Find where the given text appears and provide that cell's center as (X, Y) coordinate. 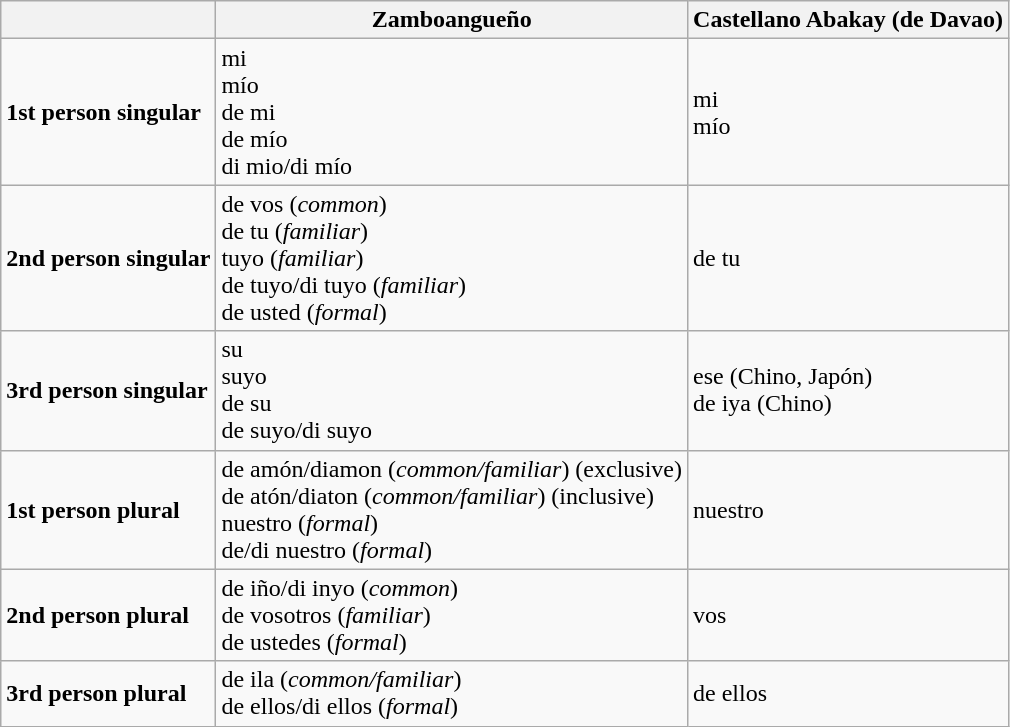
2nd person singular (108, 258)
3rd person singular (108, 390)
ese (Chino, Japón)de iya (Chino) (848, 390)
Zamboangueño (452, 20)
1st person singular (108, 112)
de iño/di inyo (common)de vosotros (familiar)de ustedes (formal) (452, 615)
mimíode mide míodi mio/di mío (452, 112)
susuyode sude suyo/di suyo (452, 390)
Castellano Abakay (de Davao) (848, 20)
de ila (common/familiar)de ellos/di ellos (formal) (452, 694)
1st person plural (108, 510)
2nd person plural (108, 615)
de ellos (848, 694)
de tu (848, 258)
mimío (848, 112)
de amón/diamon (common/familiar) (exclusive)de atón/diaton (common/familiar) (inclusive)nuestro (formal)de/di nuestro (formal) (452, 510)
de vos (common)de tu (familiar)tuyo (familiar)de tuyo/di tuyo (familiar)de usted (formal) (452, 258)
vos (848, 615)
3rd person plural (108, 694)
nuestro (848, 510)
